Scan for the cell matching the given text and deliver its [X, Y] coordinate at center. 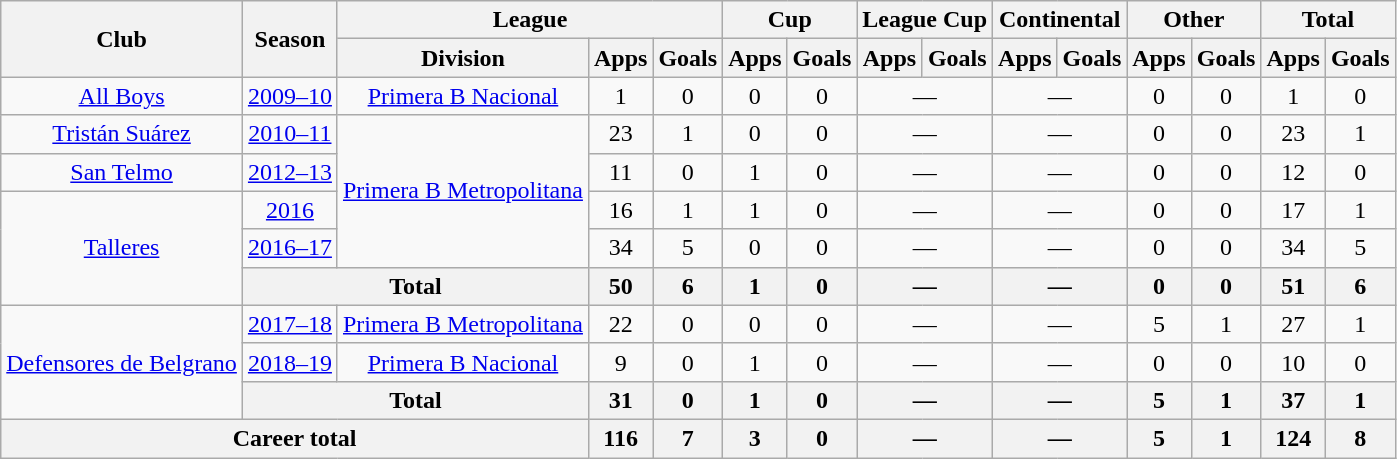
Other [1194, 20]
17 [1293, 210]
2016–17 [290, 248]
10 [1293, 362]
2016 [290, 210]
37 [1293, 400]
Club [122, 39]
9 [620, 362]
Division [462, 58]
3 [755, 438]
Tristán Suárez [122, 134]
League [530, 20]
2009–10 [290, 96]
12 [1293, 172]
27 [1293, 324]
11 [620, 172]
Continental [1060, 20]
124 [1293, 438]
31 [620, 400]
Defensores de Belgrano [122, 362]
Career total [295, 438]
Season [290, 39]
2010–11 [290, 134]
16 [620, 210]
Talleres [122, 248]
Cup [790, 20]
7 [688, 438]
50 [620, 286]
51 [1293, 286]
2017–18 [290, 324]
8 [1360, 438]
San Telmo [122, 172]
2018–19 [290, 362]
22 [620, 324]
League Cup [925, 20]
116 [620, 438]
2012–13 [290, 172]
All Boys [122, 96]
